Scan for the cell matching the given text and deliver its [X, Y] coordinate at center. 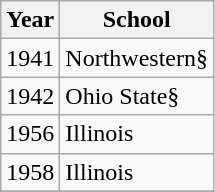
1958 [30, 172]
Year [30, 20]
1942 [30, 96]
Northwestern§ [137, 58]
Ohio State§ [137, 96]
1956 [30, 134]
School [137, 20]
1941 [30, 58]
